Provide the [x, y] coordinate of the cell's center where the given text is located.  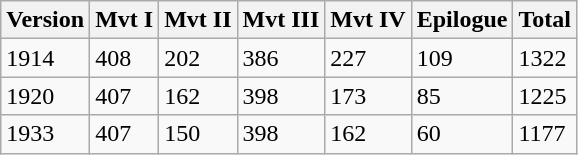
Mvt II [198, 20]
Epilogue [462, 20]
227 [368, 58]
150 [198, 134]
60 [462, 134]
Mvt III [281, 20]
202 [198, 58]
1914 [46, 58]
1933 [46, 134]
Version [46, 20]
408 [124, 58]
1920 [46, 96]
Mvt IV [368, 20]
1225 [545, 96]
1177 [545, 134]
85 [462, 96]
386 [281, 58]
1322 [545, 58]
Mvt I [124, 20]
Total [545, 20]
173 [368, 96]
109 [462, 58]
